Pinpoint the cell where the given text exists, returning its [X, Y] midpoint coordinate. 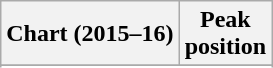
Chart (2015–16) [90, 34]
Peak position [225, 34]
